Extract the (X, Y) coordinate from the center of the cell holding the provided text.  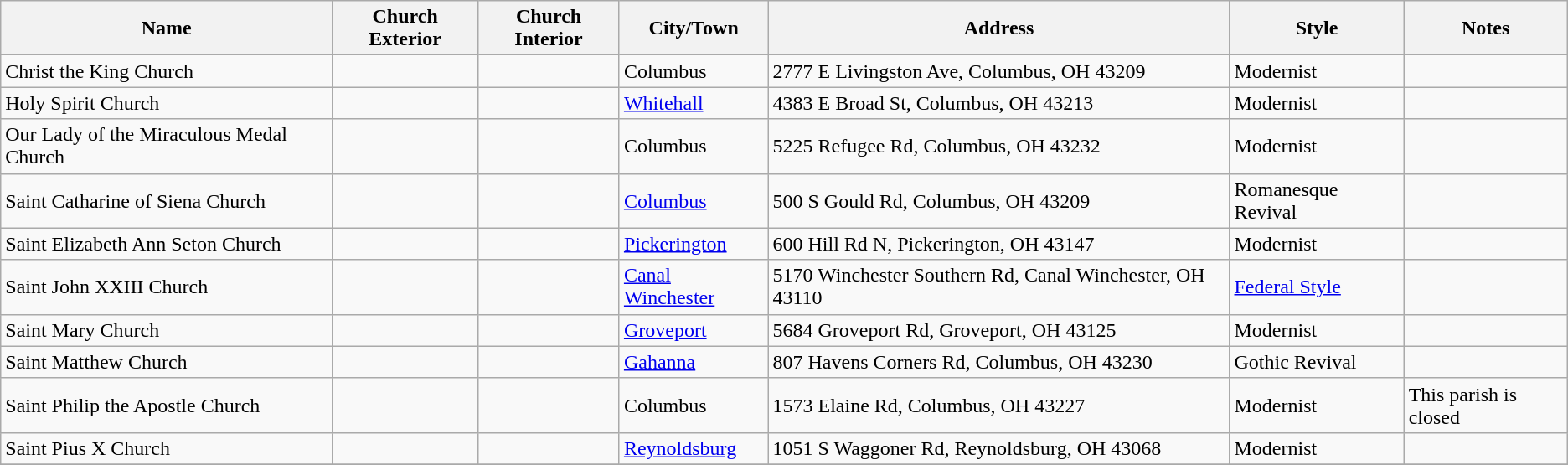
5225 Refugee Rd, Columbus, OH 43232 (998, 146)
Whitehall (694, 103)
Saint Mary Church (167, 330)
Holy Spirit Church (167, 103)
City/Town (694, 28)
Federal Style (1317, 287)
807 Havens Corners Rd, Columbus, OH 43230 (998, 362)
Saint Philip the Apostle Church (167, 406)
4383 E Broad St, Columbus, OH 43213 (998, 103)
Saint Matthew Church (167, 362)
Name (167, 28)
5170 Winchester Southern Rd, Canal Winchester, OH 43110 (998, 287)
Canal Winchester (694, 287)
Christ the King Church (167, 71)
This parish is closed (1486, 406)
Saint Elizabeth Ann Seton Church (167, 244)
Style (1317, 28)
Reynoldsburg (694, 448)
Gothic Revival (1317, 362)
Pickerington (694, 244)
5684 Groveport Rd, Groveport, OH 43125 (998, 330)
Saint John XXIII Church (167, 287)
600 Hill Rd N, Pickerington, OH 43147 (998, 244)
Church Interior (549, 28)
Address (998, 28)
Notes (1486, 28)
2777 E Livingston Ave, Columbus, OH 43209 (998, 71)
Saint Catharine of Siena Church (167, 201)
500 S Gould Rd, Columbus, OH 43209 (998, 201)
1573 Elaine Rd, Columbus, OH 43227 (998, 406)
1051 S Waggoner Rd, Reynoldsburg, OH 43068 (998, 448)
Our Lady of the Miraculous Medal Church (167, 146)
Saint Pius X Church (167, 448)
Gahanna (694, 362)
Church Exterior (405, 28)
Groveport (694, 330)
Romanesque Revival (1317, 201)
